Detect which cell encompasses the target text, then output its (x, y) center coordinate. 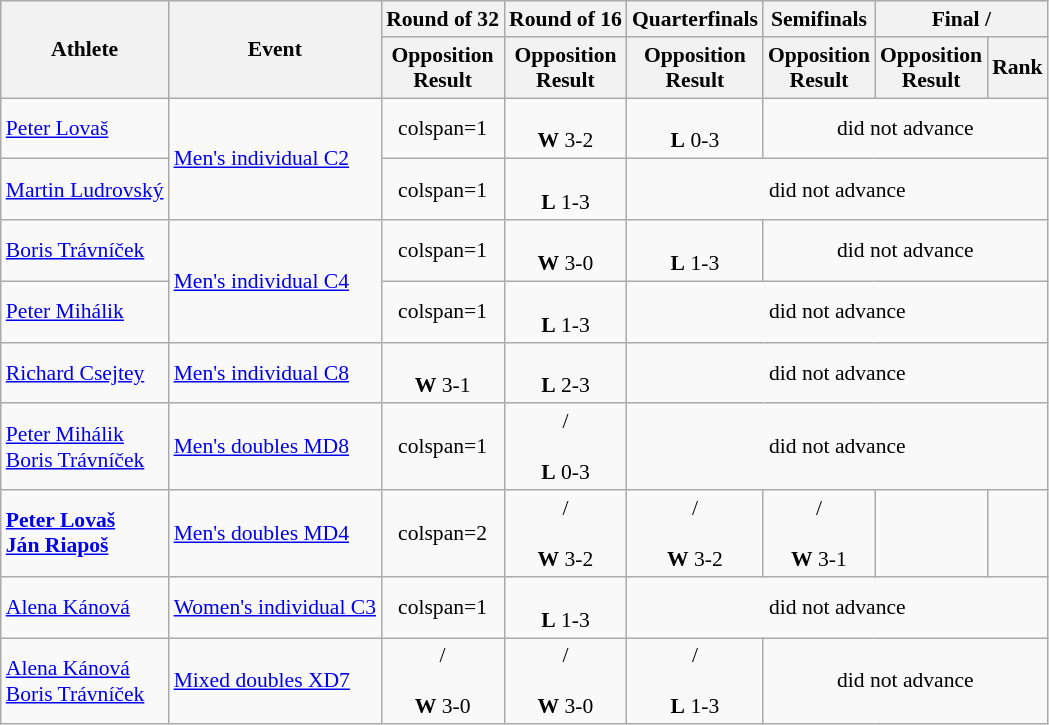
Peter Lovaš (85, 128)
Alena Kánová (85, 608)
Men's doubles MD4 (276, 534)
Men's individual C8 (276, 372)
L 2-3 (566, 372)
Quarterfinals (695, 19)
Alena KánováBoris Trávníček (85, 682)
colspan=2 (442, 534)
/W 3-1 (819, 534)
Men's individual C4 (276, 281)
Men's individual C2 (276, 159)
Peter LovašJán Riapoš (85, 534)
Peter MihálikBoris Trávníček (85, 448)
W 3-2 (566, 128)
Women's individual C3 (276, 608)
Event (276, 50)
W 3-1 (442, 372)
W 3-0 (566, 250)
Rank (1018, 68)
Peter Mihálik (85, 312)
/ L 1-3 (695, 682)
Richard Csejtey (85, 372)
/ L 0-3 (566, 448)
Final / (962, 19)
Martin Ludrovský (85, 190)
Boris Trávníček (85, 250)
Men's doubles MD8 (276, 448)
Semifinals (819, 19)
Round of 16 (566, 19)
Round of 32 (442, 19)
Athlete (85, 50)
Mixed doubles XD7 (276, 682)
L 0-3 (695, 128)
